Detect which cell encompasses the target text, then output its (x, y) center coordinate. 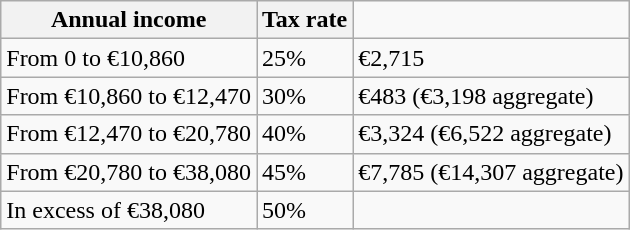
45% (304, 172)
25% (304, 58)
From €20,780 to €38,080 (129, 172)
Tax rate (304, 20)
50% (304, 210)
From €12,470 to €20,780 (129, 134)
40% (304, 134)
€483 (€3,198 aggregate) (491, 96)
€3,324 (€6,522 aggregate) (491, 134)
In excess of €38,080 (129, 210)
€2,715 (491, 58)
From €10,860 to €12,470 (129, 96)
30% (304, 96)
€7,785 (€14,307 aggregate) (491, 172)
From 0 to €10,860 (129, 58)
Annual income (129, 20)
